Identify which cell holds the provided text, then report its [x, y] central coordinate. 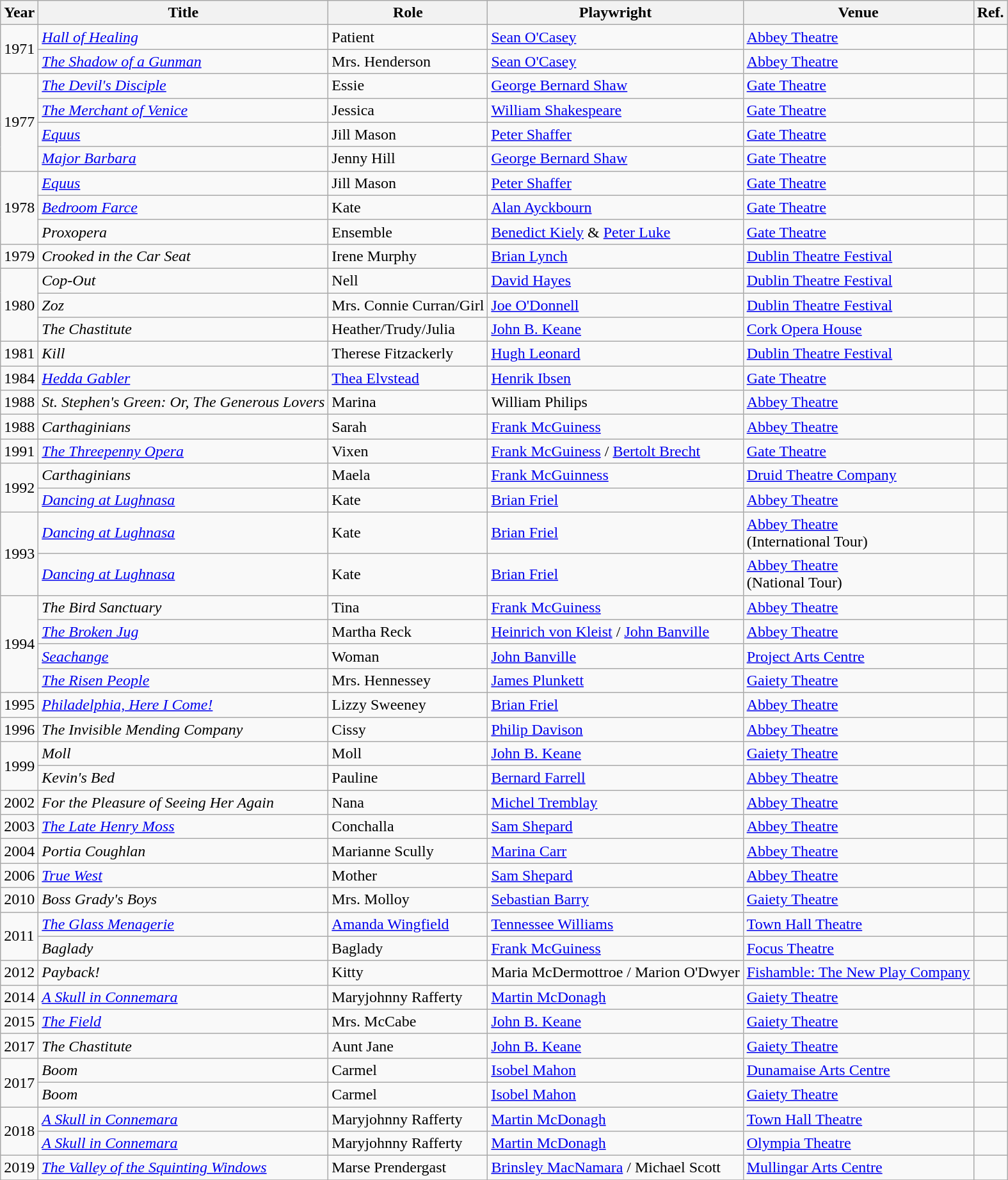
Woman [408, 656]
Marse Prendergast [408, 1168]
Benedict Kiely & Peter Luke [616, 232]
The Bird Sanctuary [183, 607]
The Threepenny Opera [183, 451]
Crooked in the Car Seat [183, 256]
Tennessee Williams [616, 924]
Major Barbara [183, 159]
Abbey Theatre (National Tour) [858, 575]
Proxopera [183, 232]
2019 [19, 1168]
2011 [19, 936]
Hugh Leonard [616, 354]
Marina [408, 403]
Mrs. Henderson [408, 61]
Cissy [408, 729]
The Late Henry Moss [183, 827]
2010 [19, 900]
Focus Theatre [858, 948]
Bernard Farrell [616, 778]
1994 [19, 644]
Druid Theatre Company [858, 475]
Title [183, 13]
Boss Grady's Boys [183, 900]
Kitty [408, 973]
Cop-Out [183, 280]
Year [19, 13]
Maela [408, 475]
Mrs. Molloy [408, 900]
Brinsley MacNamara / Michael Scott [616, 1168]
Mrs. Connie Curran/Girl [408, 305]
Frank McGuiness / Bertolt Brecht [616, 451]
Brian Lynch [616, 256]
Maria McDermottroe / Marion O'Dwyer [616, 973]
2004 [19, 851]
Olympia Theatre [858, 1144]
Zoz [183, 305]
The Broken Jug [183, 632]
Kill [183, 354]
Venue [858, 13]
1999 [19, 766]
Hedda Gabler [183, 378]
2006 [19, 875]
1991 [19, 451]
Fishamble: The New Play Company [858, 973]
Marianne Scully [408, 851]
2002 [19, 802]
The Devil's Disciple [183, 86]
1993 [19, 554]
Philip Davison [616, 729]
Mother [408, 875]
Cork Opera House [858, 330]
The Shadow of a Gunman [183, 61]
Martha Reck [408, 632]
The Merchant of Venice [183, 110]
2012 [19, 973]
Ensemble [408, 232]
1977 [19, 122]
Frank McGuinness [616, 475]
Irene Murphy [408, 256]
2015 [19, 1021]
Heather/Trudy/Julia [408, 330]
Playwright [616, 13]
Dunamaise Arts Centre [858, 1070]
Mullingar Arts Centre [858, 1168]
1984 [19, 378]
Portia Coughlan [183, 851]
Patient [408, 37]
Payback! [183, 973]
2014 [19, 997]
For the Pleasure of Seeing Her Again [183, 802]
1971 [19, 49]
Role [408, 13]
Sebastian Barry [616, 900]
1981 [19, 354]
1978 [19, 207]
The Glass Menagerie [183, 924]
David Hayes [616, 280]
Pauline [408, 778]
1995 [19, 705]
1979 [19, 256]
Jessica [408, 110]
Hall of Healing [183, 37]
Alan Ayckbourn [616, 207]
John Banville [616, 656]
William Shakespeare [616, 110]
Ref. [991, 13]
2018 [19, 1131]
1980 [19, 305]
Seachange [183, 656]
Conchalla [408, 827]
Michel Tremblay [616, 802]
The Risen People [183, 680]
Vixen [408, 451]
Mrs. Hennessey [408, 680]
2003 [19, 827]
Nell [408, 280]
Sarah [408, 427]
Therese Fitzackerly [408, 354]
Jenny Hill [408, 159]
Kevin's Bed [183, 778]
Philadelphia, Here I Come! [183, 705]
1996 [19, 729]
Thea Elvstead [408, 378]
William Philips [616, 403]
Joe O'Donnell [616, 305]
Henrik Ibsen [616, 378]
James Plunkett [616, 680]
Abbey Theatre (International Tour) [858, 532]
Bedroom Farce [183, 207]
Essie [408, 86]
Amanda Wingfield [408, 924]
1992 [19, 488]
Project Arts Centre [858, 656]
Aunt Jane [408, 1046]
Lizzy Sweeney [408, 705]
Nana [408, 802]
The Field [183, 1021]
Heinrich von Kleist / John Banville [616, 632]
Marina Carr [616, 851]
The Invisible Mending Company [183, 729]
St. Stephen's Green: Or, The Generous Lovers [183, 403]
True West [183, 875]
Mrs. McCabe [408, 1021]
The Valley of the Squinting Windows [183, 1168]
Tina [408, 607]
